Search for the cell housing the specified text and yield its [x, y] center coordinate. 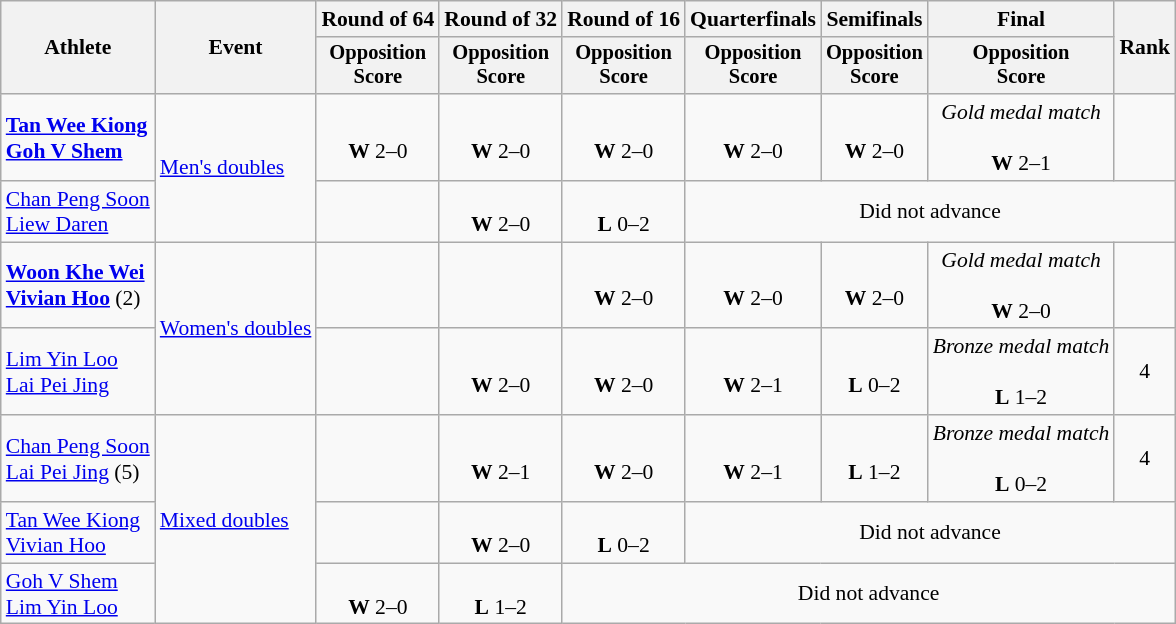
Men's doubles [236, 168]
Mixed doubles [236, 520]
Tan Wee KiongVivian Hoo [78, 532]
Chan Peng SoonLai Pei Jing (5) [78, 458]
Bronze medal matchL 0–2 [1022, 458]
Athlete [78, 48]
Women's doubles [236, 328]
Goh V ShemLim Yin Loo [78, 594]
Gold medal matchW 2–0 [1022, 286]
Gold medal matchW 2–1 [1022, 138]
Lim Yin LooLai Pei Jing [78, 372]
Bronze medal matchL 1–2 [1022, 372]
Round of 32 [500, 19]
Round of 16 [624, 19]
Semifinals [874, 19]
Final [1022, 19]
Woon Khe WeiVivian Hoo (2) [78, 286]
Rank [1144, 48]
Tan Wee KiongGoh V Shem [78, 138]
Quarterfinals [753, 19]
Chan Peng SoonLiew Daren [78, 212]
Round of 64 [378, 19]
Event [236, 48]
